Determine the [X, Y] coordinate at the center of the cell enclosing the given text.  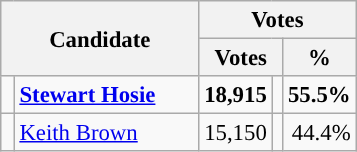
Keith Brown [106, 133]
Stewart Hosie [106, 95]
44.4% [320, 133]
15,150 [236, 133]
18,915 [236, 95]
55.5% [320, 95]
Candidate [100, 38]
% [320, 58]
